Return [X, Y] of the center of cell containing provided text 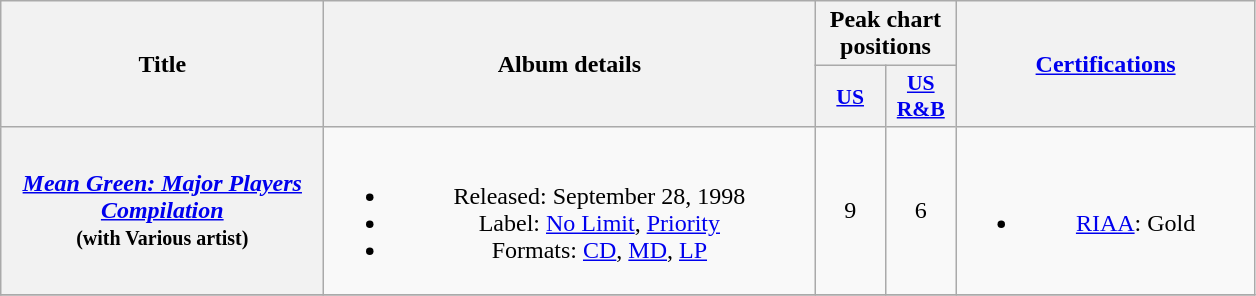
Released: September 28, 1998Label: No Limit, PriorityFormats: CD, MD, LP [570, 210]
Mean Green: Major Players Compilation(with Various artist) [162, 210]
RIAA: Gold [1106, 210]
Album details [570, 64]
6 [920, 210]
US [850, 96]
Certifications [1106, 64]
Title [162, 64]
Peak chart positions [886, 34]
USR&B [920, 96]
9 [850, 210]
